Search for the cell housing the specified text and yield its [X, Y] center coordinate. 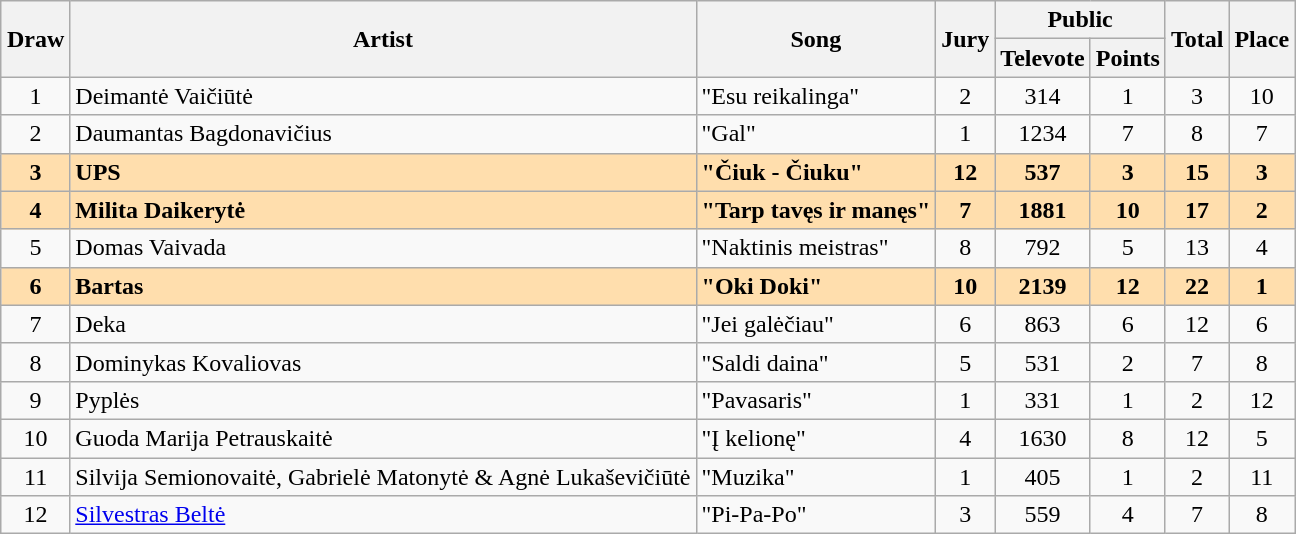
Deimantė Vaičiūtė [383, 96]
"Čiuk - Čiuku" [816, 172]
"Tarp tavęs ir manęs" [816, 210]
13 [1197, 248]
Public [1080, 20]
Televote [1042, 58]
"Pi-Pa-Po" [816, 515]
"Naktinis meistras" [816, 248]
Domas Vaivada [383, 248]
1234 [1042, 134]
"Muzika" [816, 477]
Points [1128, 58]
Pyplės [383, 400]
531 [1042, 362]
15 [1197, 172]
Total [1197, 39]
"Į kelionę" [816, 438]
"Esu reikalinga" [816, 96]
17 [1197, 210]
559 [1042, 515]
Deka [383, 324]
Jury [966, 39]
Song [816, 39]
"Pavasaris" [816, 400]
Dominykas Kovaliovas [383, 362]
331 [1042, 400]
22 [1197, 286]
314 [1042, 96]
537 [1042, 172]
9 [35, 400]
"Saldi daina" [816, 362]
Artist [383, 39]
Silvestras Beltė [383, 515]
Guoda Marija Petrauskaitė [383, 438]
"Gal" [816, 134]
Silvija Semionovaitė, Gabrielė Matonytė & Agnė Lukaševičiūtė [383, 477]
792 [1042, 248]
Milita Daikerytė [383, 210]
Place [1262, 39]
"Oki Doki" [816, 286]
1630 [1042, 438]
UPS [383, 172]
Daumantas Bagdonavičius [383, 134]
Bartas [383, 286]
863 [1042, 324]
Draw [35, 39]
"Jei galėčiau" [816, 324]
2139 [1042, 286]
1881 [1042, 210]
405 [1042, 477]
